Provide the [X, Y] coordinate of the cell's center where the given text is located.  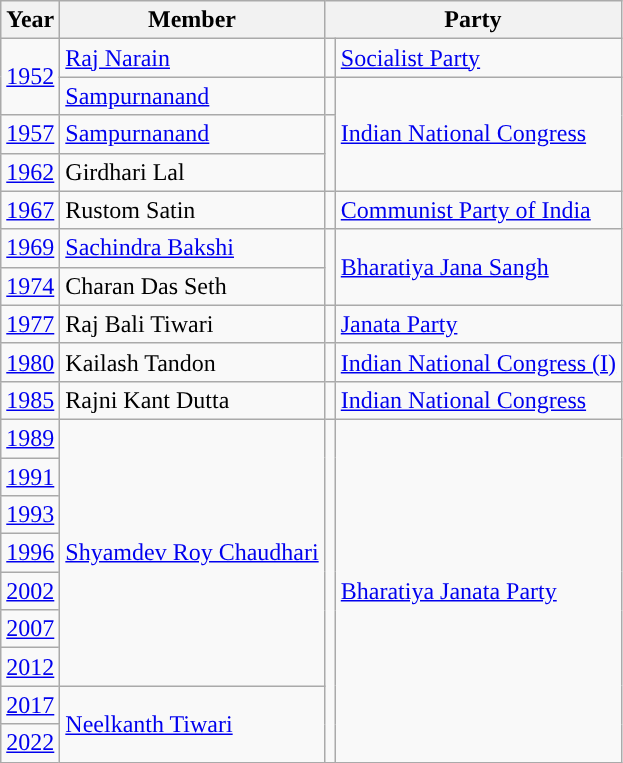
Bharatiya Janata Party [478, 590]
2002 [30, 591]
1996 [30, 553]
Bharatiya Jana Sangh [478, 267]
Sachindra Bakshi [192, 248]
Raj Narain [192, 58]
2022 [30, 743]
1952 [30, 77]
Rustom Satin [192, 210]
1967 [30, 210]
Kailash Tandon [192, 362]
Communist Party of India [478, 210]
Party [472, 20]
Member [192, 20]
Year [30, 20]
1974 [30, 286]
2007 [30, 629]
Girdhari Lal [192, 172]
Neelkanth Tiwari [192, 724]
1993 [30, 515]
Raj Bali Tiwari [192, 324]
1969 [30, 248]
Shyamdev Roy Chaudhari [192, 552]
Rajni Kant Dutta [192, 400]
1962 [30, 172]
Charan Das Seth [192, 286]
Socialist Party [478, 58]
1957 [30, 134]
Janata Party [478, 324]
2017 [30, 705]
2012 [30, 667]
1977 [30, 324]
1985 [30, 400]
1989 [30, 438]
Indian National Congress (I) [478, 362]
1991 [30, 477]
1980 [30, 362]
